From the cell containing the given text, extract its center point as [X, Y] coordinate. 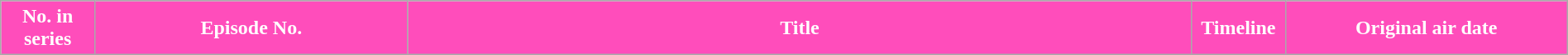
Episode No. [251, 28]
No. in series [48, 28]
Original air date [1426, 28]
Timeline [1239, 28]
Title [799, 28]
